From the cell containing the given text, extract its center point as (X, Y) coordinate. 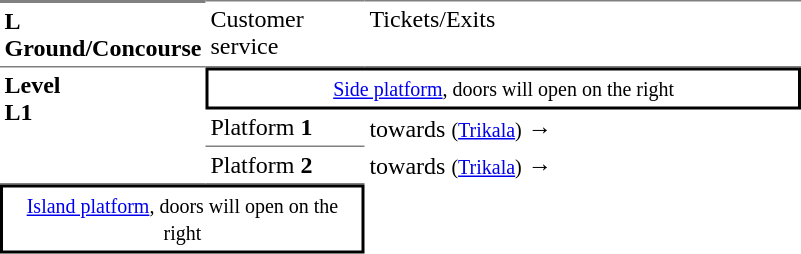
Tickets/Exits (583, 34)
Customer service (286, 34)
LGround/Concourse (103, 34)
Platform 1 (286, 129)
Island platform, doors will open on the right (182, 218)
Platform 2 (286, 166)
LevelL1 (103, 126)
